Detect which cell encompasses the target text, then output its [x, y] center coordinate. 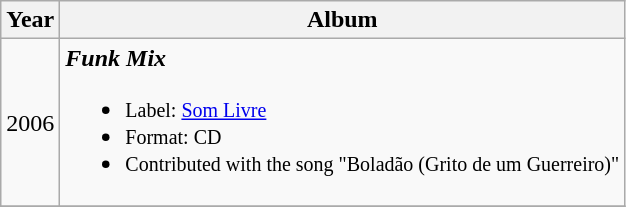
Funk MixLabel: Som LivreFormat: CDContributed with the song "Boladão (Grito de um Guerreiro)" [342, 122]
Year [30, 20]
2006 [30, 122]
Album [342, 20]
